Identify which cell holds the provided text, then report its (x, y) central coordinate. 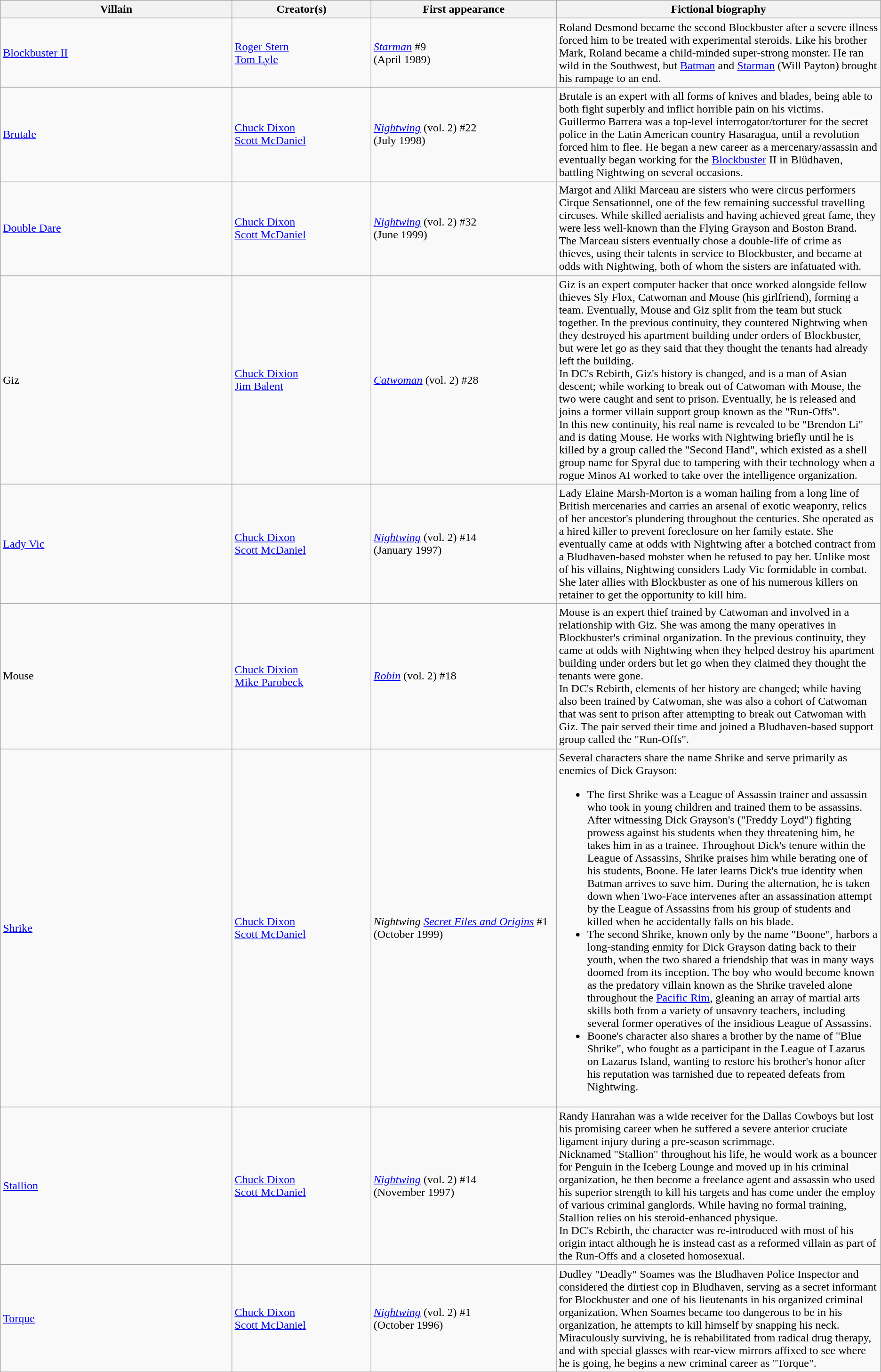
Villain (116, 9)
Robin (vol. 2) #18 (464, 676)
Torque (116, 1318)
Nightwing (vol. 2) #1(October 1996) (464, 1318)
Fictional biography (718, 9)
Stallion (116, 1186)
Brutale (116, 134)
Nightwing (vol. 2) #22(July 1998) (464, 134)
First appearance (464, 9)
Nightwing (vol. 2) #14(January 1997) (464, 544)
Giz (116, 379)
Creator(s) (301, 9)
Shrike (116, 928)
Mouse (116, 676)
Lady Vic (116, 544)
Nightwing Secret Files and Origins #1(October 1999) (464, 928)
Roger SternTom Lyle (301, 53)
Blockbuster II (116, 53)
Chuck DixionMike Parobeck (301, 676)
Double Dare (116, 228)
Nightwing (vol. 2) #32(June 1999) (464, 228)
Catwoman (vol. 2) #28 (464, 379)
Nightwing (vol. 2) #14(November 1997) (464, 1186)
Chuck DixionJim Balent (301, 379)
Starman #9(April 1989) (464, 53)
